Extract the (X, Y) coordinate from the center of the cell holding the provided text.  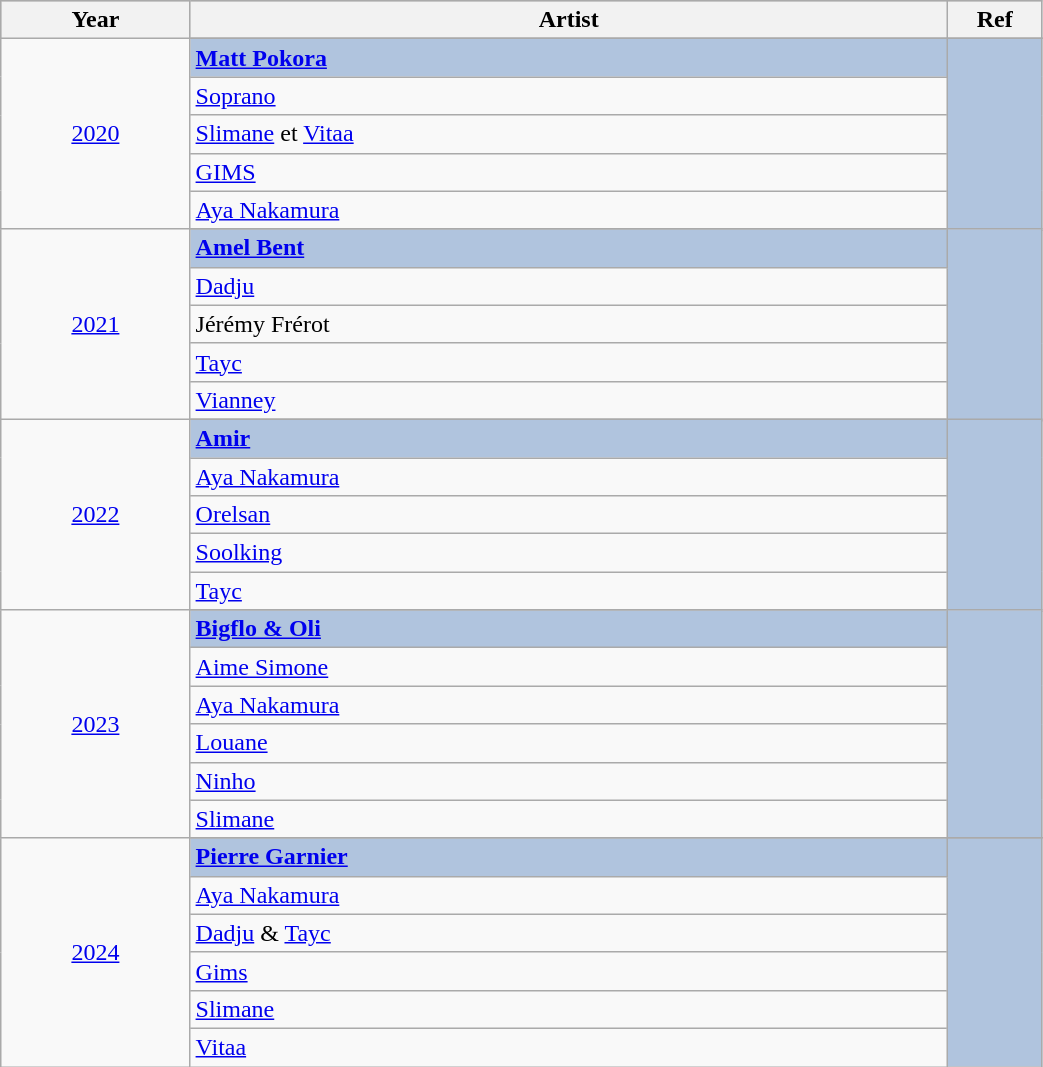
Jérémy Frérot (568, 324)
Bigflo & Oli (568, 629)
Year (96, 20)
GIMS (568, 172)
Dadju & Tayc (568, 933)
Aime Simone (568, 667)
Pierre Garnier (568, 857)
Dadju (568, 286)
Amir (568, 438)
Ninho (568, 781)
Ref (994, 20)
Soolking (568, 553)
Matt Pokora (568, 58)
Soprano (568, 96)
2020 (96, 134)
Slimane et Vitaa (568, 134)
2023 (96, 724)
Vitaa (568, 1047)
2022 (96, 514)
Orelsan (568, 515)
Gims (568, 971)
Artist (568, 20)
2024 (96, 952)
Vianney (568, 400)
2021 (96, 324)
Amel Bent (568, 248)
Louane (568, 743)
